Locate the cell with the specified text and output its [x, y] center coordinate. 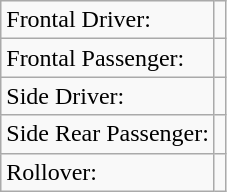
Rollover: [108, 172]
Side Driver: [108, 96]
Frontal Passenger: [108, 58]
Frontal Driver: [108, 20]
Side Rear Passenger: [108, 134]
